Extract the (X, Y) coordinate from the center of the cell holding the provided text.  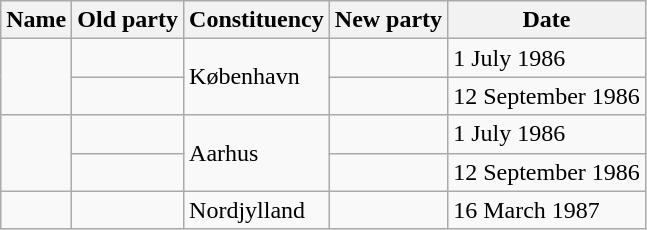
Constituency (257, 20)
New party (388, 20)
Date (547, 20)
Nordjylland (257, 210)
København (257, 77)
Aarhus (257, 153)
Name (36, 20)
Old party (128, 20)
16 March 1987 (547, 210)
